For the text-containing cell, return its midpoint in (X, Y) coordinate format. 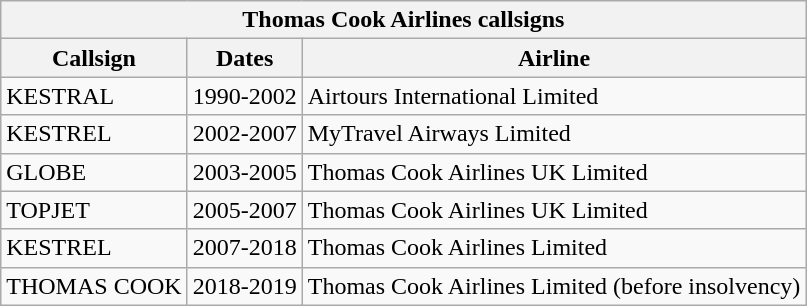
Thomas Cook Airlines callsigns (404, 20)
Callsign (94, 58)
TOPJET (94, 210)
KESTRAL (94, 96)
2003-2005 (244, 172)
Airtours International Limited (554, 96)
2002-2007 (244, 134)
GLOBE (94, 172)
2007-2018 (244, 248)
Thomas Cook Airlines Limited (554, 248)
THOMAS COOK (94, 286)
2005-2007 (244, 210)
2018-2019 (244, 286)
Thomas Cook Airlines Limited (before insolvency) (554, 286)
Airline (554, 58)
Dates (244, 58)
MyTravel Airways Limited (554, 134)
1990-2002 (244, 96)
